Identify which cell holds the provided text, then report its [x, y] central coordinate. 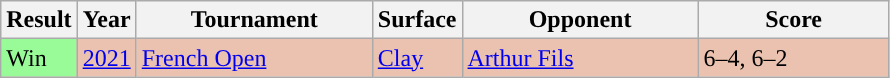
Score [794, 20]
2021 [106, 58]
Result [39, 20]
Arthur Fils [580, 58]
French Open [254, 58]
Win [39, 58]
Clay [417, 58]
6–4, 6–2 [794, 58]
Tournament [254, 20]
Year [106, 20]
Surface [417, 20]
Opponent [580, 20]
